Identify which cell holds the provided text, then report its (x, y) central coordinate. 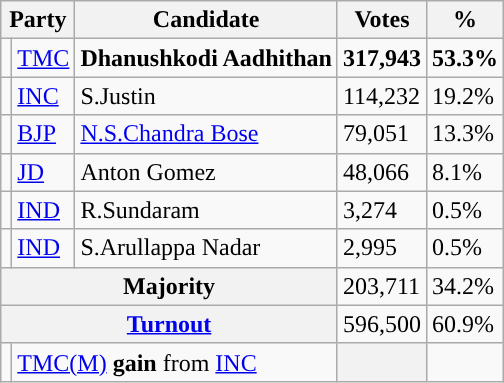
19.2% (464, 96)
203,711 (382, 286)
2,995 (382, 248)
13.3% (464, 134)
53.3% (464, 58)
8.1% (464, 172)
N.S.Chandra Bose (206, 134)
Majority (170, 286)
% (464, 20)
48,066 (382, 172)
3,274 (382, 210)
596,500 (382, 324)
R.Sundaram (206, 210)
Turnout (170, 324)
34.2% (464, 286)
S.Arullappa Nadar (206, 248)
317,943 (382, 58)
60.9% (464, 324)
Votes (382, 20)
INC (44, 96)
TMC (44, 58)
Anton Gomez (206, 172)
BJP (44, 134)
Dhanushkodi Aadhithan (206, 58)
79,051 (382, 134)
Candidate (206, 20)
114,232 (382, 96)
S.Justin (206, 96)
Party (38, 20)
TMC(M) gain from INC (175, 362)
JD (44, 172)
